Detect which cell encompasses the target text, then output its [X, Y] center coordinate. 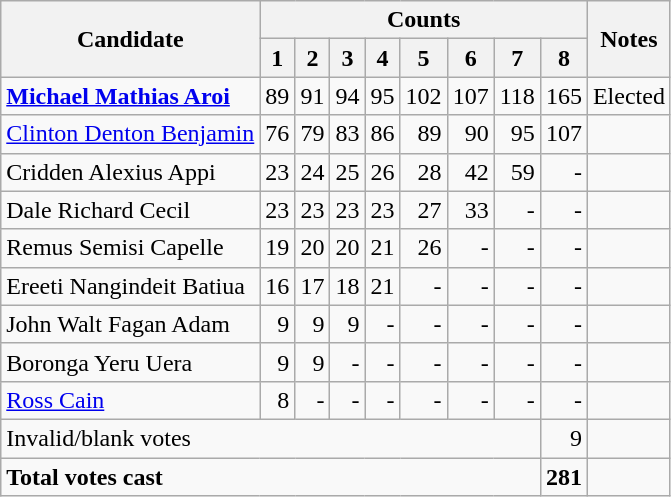
25 [348, 172]
102 [424, 96]
Cridden Alexius Appi [130, 172]
1 [278, 58]
27 [424, 210]
79 [312, 134]
Remus Semisi Capelle [130, 248]
Ross Cain [130, 400]
Candidate [130, 39]
42 [470, 172]
281 [564, 477]
118 [517, 96]
Dale Richard Cecil [130, 210]
76 [278, 134]
Total votes cast [271, 477]
7 [517, 58]
Clinton Denton Benjamin [130, 134]
19 [278, 248]
Boronga Yeru Uera [130, 362]
4 [382, 58]
86 [382, 134]
59 [517, 172]
Elected [628, 96]
Notes [628, 39]
3 [348, 58]
83 [348, 134]
Invalid/blank votes [271, 438]
6 [470, 58]
16 [278, 286]
2 [312, 58]
5 [424, 58]
John Walt Fagan Adam [130, 324]
28 [424, 172]
90 [470, 134]
33 [470, 210]
17 [312, 286]
94 [348, 96]
Counts [424, 20]
18 [348, 286]
165 [564, 96]
Michael Mathias Aroi [130, 96]
Ereeti Nangindeit Batiua [130, 286]
24 [312, 172]
91 [312, 96]
